Find where the given text appears and provide that cell's center as (x, y) coordinate. 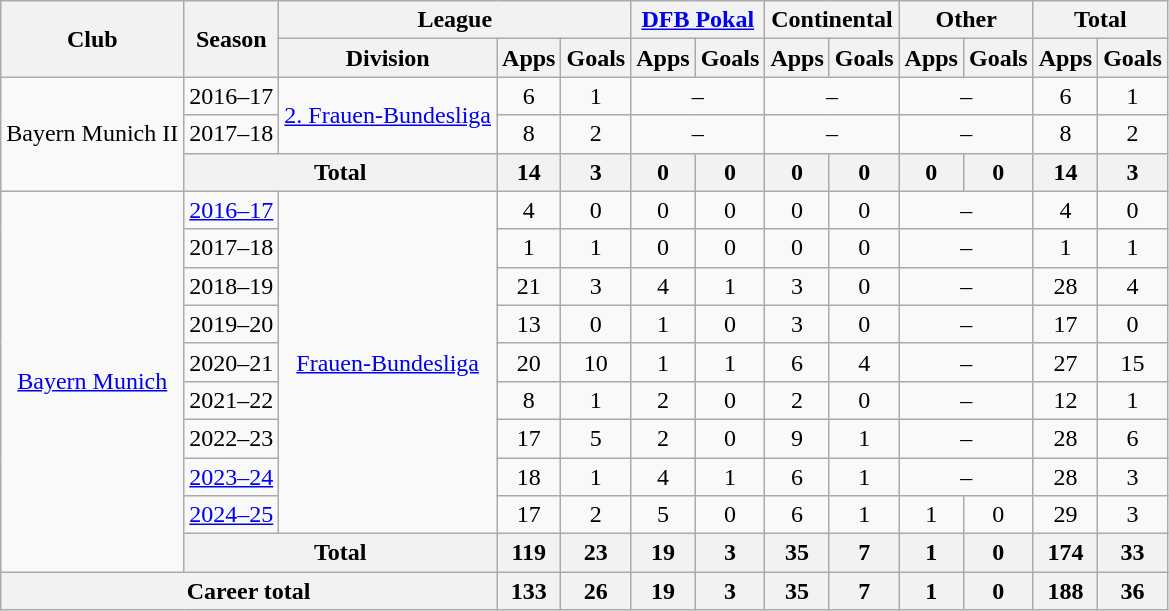
DFB Pokal (698, 20)
2021–22 (232, 400)
9 (797, 438)
2019–20 (232, 324)
2020–21 (232, 362)
174 (1065, 553)
Season (232, 39)
League (455, 20)
27 (1065, 362)
2023–24 (232, 477)
20 (529, 362)
Continental (832, 20)
2022–23 (232, 438)
23 (596, 553)
Bayern Munich II (92, 134)
26 (596, 591)
Frauen-Bundesliga (388, 362)
Bayern Munich (92, 382)
Division (388, 58)
Career total (249, 591)
188 (1065, 591)
119 (529, 553)
36 (1133, 591)
Club (92, 39)
2. Frauen-Bundesliga (388, 115)
Other (966, 20)
2018–19 (232, 286)
15 (1133, 362)
21 (529, 286)
2024–25 (232, 515)
133 (529, 591)
13 (529, 324)
18 (529, 477)
12 (1065, 400)
10 (596, 362)
29 (1065, 515)
33 (1133, 553)
